Scan for the cell matching the given text and deliver its [X, Y] coordinate at center. 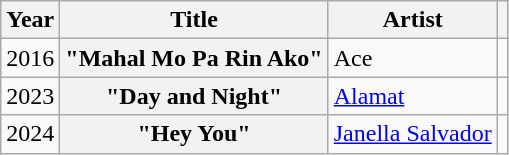
"Mahal Mo Pa Rin Ako" [194, 58]
Ace [412, 58]
2024 [30, 134]
Artist [412, 20]
"Day and Night" [194, 96]
Alamat [412, 96]
2016 [30, 58]
Title [194, 20]
Janella Salvador [412, 134]
"Hey You" [194, 134]
Year [30, 20]
2023 [30, 96]
